Determine the (x, y) coordinate at the center of the cell enclosing the given text.  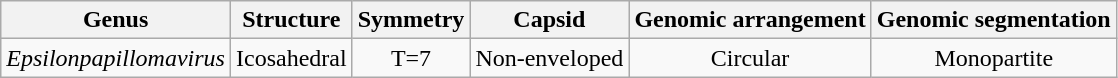
Icosahedral (291, 58)
Structure (291, 20)
Genomic segmentation (994, 20)
Circular (750, 58)
Genus (116, 20)
Capsid (550, 20)
Non-enveloped (550, 58)
Epsilonpapillomavirus (116, 58)
Monopartite (994, 58)
Symmetry (411, 20)
Genomic arrangement (750, 20)
T=7 (411, 58)
